Scan for the cell matching the given text and deliver its (x, y) coordinate at center. 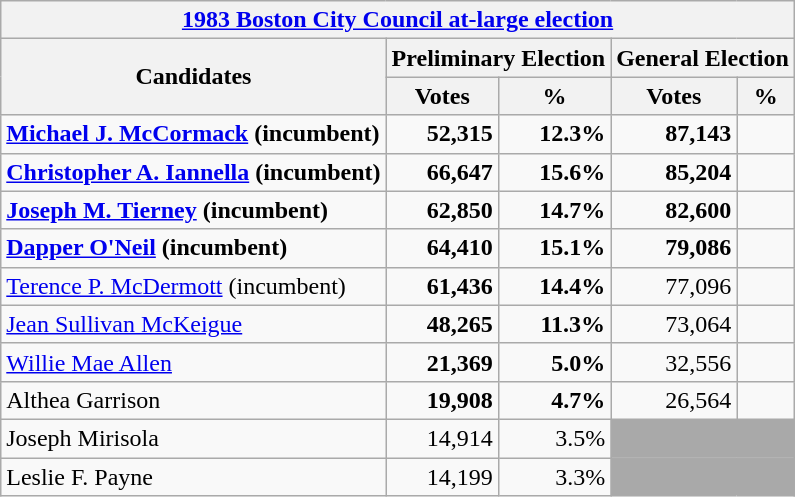
48,265 (442, 324)
Althea Garrison (194, 400)
82,600 (674, 210)
Jean Sullivan McKeigue (194, 324)
Terence P. McDermott (incumbent) (194, 286)
Joseph Mirisola (194, 438)
15.6% (554, 172)
14.4% (554, 286)
1983 Boston City Council at-large election (398, 20)
66,647 (442, 172)
Christopher A. Iannella (incumbent) (194, 172)
14,199 (442, 477)
87,143 (674, 134)
Leslie F. Payne (194, 477)
Michael J. McCormack (incumbent) (194, 134)
64,410 (442, 248)
Willie Mae Allen (194, 362)
3.3% (554, 477)
19,908 (442, 400)
14.7% (554, 210)
11.3% (554, 324)
12.3% (554, 134)
26,564 (674, 400)
Preliminary Election (498, 58)
52,315 (442, 134)
77,096 (674, 286)
85,204 (674, 172)
5.0% (554, 362)
21,369 (442, 362)
61,436 (442, 286)
73,064 (674, 324)
Dapper O'Neil (incumbent) (194, 248)
3.5% (554, 438)
4.7% (554, 400)
79,086 (674, 248)
General Election (703, 58)
Candidates (194, 77)
Joseph M. Tierney (incumbent) (194, 210)
62,850 (442, 210)
32,556 (674, 362)
15.1% (554, 248)
14,914 (442, 438)
